Identify which cell holds the provided text, then report its [x, y] central coordinate. 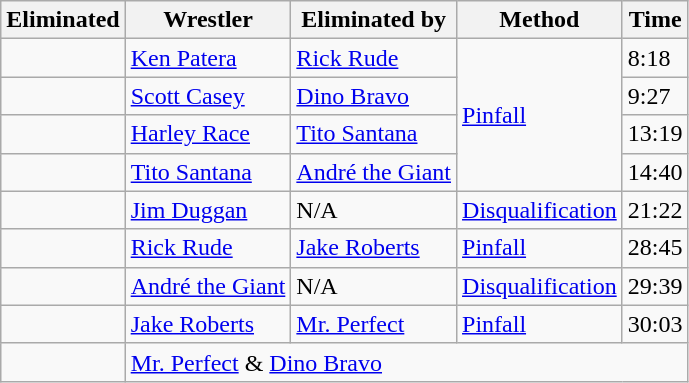
Mr. Perfect [374, 324]
9:27 [655, 96]
Wrestler [208, 20]
21:22 [655, 210]
Eliminated [63, 20]
29:39 [655, 286]
Scott Casey [208, 96]
Jim Duggan [208, 210]
Method [540, 20]
8:18 [655, 58]
Time [655, 20]
Dino Bravo [374, 96]
Harley Race [208, 134]
13:19 [655, 134]
Eliminated by [374, 20]
Ken Patera [208, 58]
28:45 [655, 248]
Mr. Perfect & Dino Bravo [406, 362]
14:40 [655, 172]
30:03 [655, 324]
